Search for the cell housing the specified text and yield its [x, y] center coordinate. 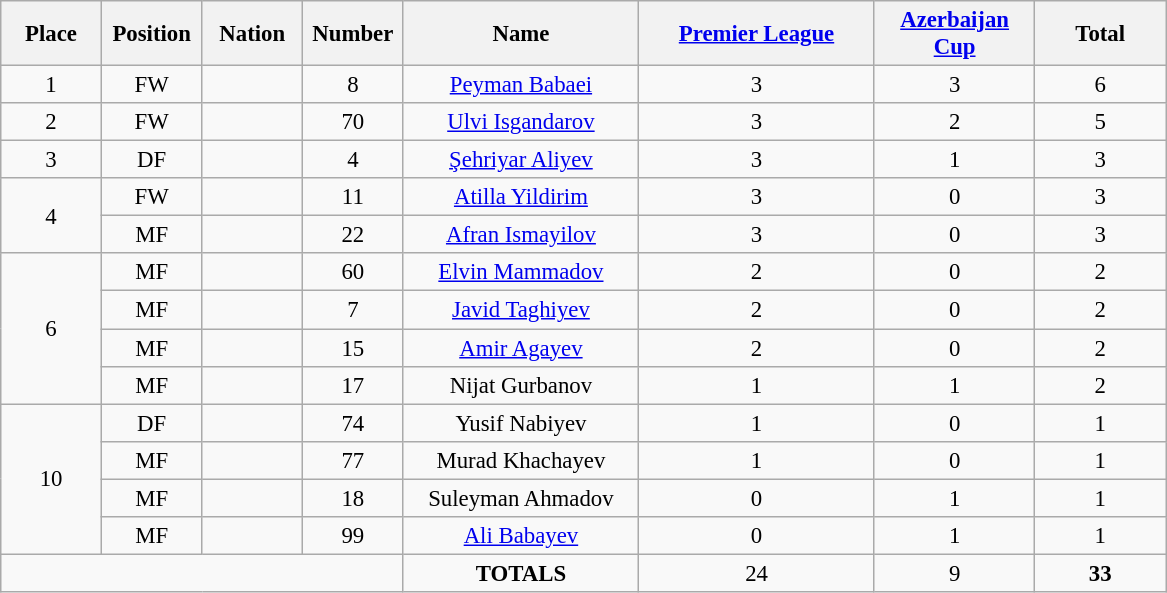
Nation [252, 34]
Ulvi Isgandarov [521, 122]
7 [354, 310]
Yusif Nabiyev [521, 423]
17 [354, 385]
24 [757, 573]
Ali Babayev [521, 536]
70 [354, 122]
18 [354, 498]
22 [354, 235]
Şehriyar Aliyev [521, 160]
9 [954, 573]
99 [354, 536]
Nijat Gurbanov [521, 385]
77 [354, 460]
15 [354, 348]
Azerbaijan Cup [954, 34]
Atilla Yildirim [521, 197]
11 [354, 197]
Place [52, 34]
Amir Agayev [521, 348]
Name [521, 34]
60 [354, 273]
Peyman Babaei [521, 85]
74 [354, 423]
Elvin Mammadov [521, 273]
Javid Taghiyev [521, 310]
Afran Ismayilov [521, 235]
5 [1100, 122]
Position [152, 34]
Suleyman Ahmadov [521, 498]
TOTALS [521, 573]
10 [52, 479]
Number [354, 34]
Total [1100, 34]
Premier League [757, 34]
Murad Khachayev [521, 460]
8 [354, 85]
33 [1100, 573]
